Provide the [x, y] coordinate of the cell's center where the given text is located.  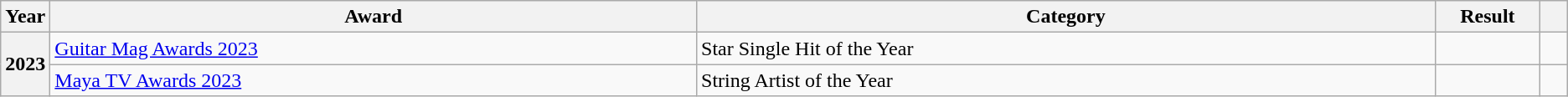
Result [1488, 17]
String Artist of the Year [1066, 80]
2023 [25, 64]
Maya TV Awards 2023 [374, 80]
Category [1066, 17]
Guitar Mag Awards 2023 [374, 48]
Award [374, 17]
Star Single Hit of the Year [1066, 48]
Year [25, 17]
